Extract the (X, Y) coordinate from the center of the cell holding the provided text.  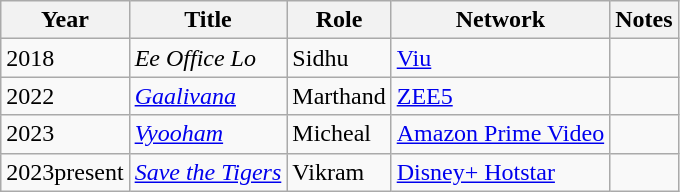
Vikram (339, 172)
Sidhu (339, 58)
2023present (65, 172)
Gaalivana (208, 96)
ZEE5 (500, 96)
Marthand (339, 96)
Amazon Prime Video (500, 134)
Micheal (339, 134)
2023 (65, 134)
Vyooham (208, 134)
Viu (500, 58)
Title (208, 20)
Save the Tigers (208, 172)
2018 (65, 58)
Disney+ Hotstar (500, 172)
Notes (644, 20)
Ee Office Lo (208, 58)
Network (500, 20)
Year (65, 20)
Role (339, 20)
2022 (65, 96)
